Determine the (x, y) coordinate at the center of the cell enclosing the given text.  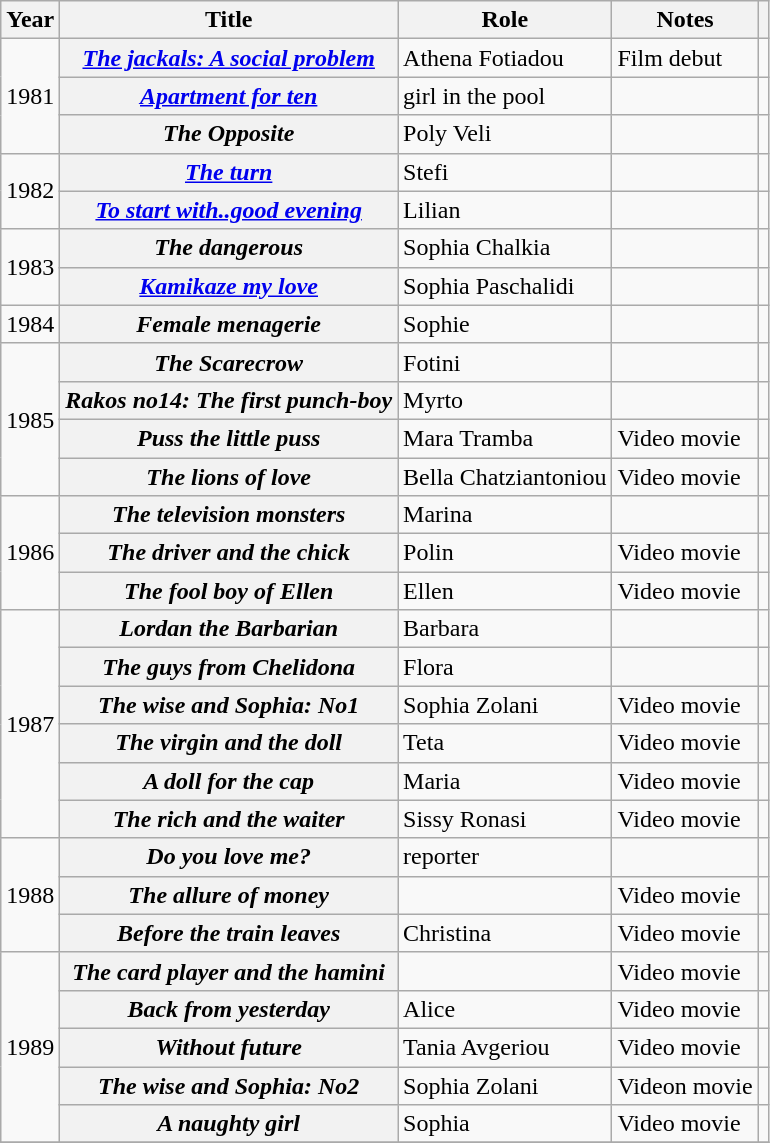
A doll for the cap (229, 781)
Year (30, 20)
Sophia Paschalidi (505, 286)
1989 (30, 1047)
The turn (229, 172)
Apartment for ten (229, 96)
Alice (505, 1009)
The allure of money (229, 895)
The rich and the waiter (229, 819)
1988 (30, 895)
The driver and the chick (229, 553)
To start with..good evening (229, 210)
Flora (505, 667)
The Opposite (229, 134)
Poly Veli (505, 134)
reporter (505, 857)
Polin (505, 553)
Maria (505, 781)
The fool boy of Ellen (229, 591)
girl in the pool (505, 96)
A naughty girl (229, 1124)
1987 (30, 724)
1983 (30, 267)
The Scarecrow (229, 362)
Do you love me? (229, 857)
Without future (229, 1047)
Teta (505, 743)
Sophia Chalkia (505, 248)
Notes (685, 20)
1981 (30, 96)
The lions of love (229, 477)
Tania Avgeriou (505, 1047)
Bella Chatziantoniou (505, 477)
Film debut (685, 58)
The guys from Chelidona (229, 667)
Title (229, 20)
Female menagerie (229, 324)
1986 (30, 553)
The television monsters (229, 515)
Lordan the Barbarian (229, 629)
1982 (30, 191)
Ellen (505, 591)
Stefi (505, 172)
Marina (505, 515)
Mara Tramba (505, 438)
Rakos no14: The first punch-boy (229, 400)
Before the train leaves (229, 933)
Myrto (505, 400)
Videon movie (685, 1085)
Christina (505, 933)
Lilian (505, 210)
Sissy Ronasi (505, 819)
The jackals: A social problem (229, 58)
Back from yesterday (229, 1009)
Barbara (505, 629)
Puss the little puss (229, 438)
Athena Fotiadou (505, 58)
Fotini (505, 362)
The dangerous (229, 248)
The wise and Sophia: No1 (229, 705)
Sophie (505, 324)
The virgin and the doll (229, 743)
1984 (30, 324)
The wise and Sophia: No2 (229, 1085)
Sophia (505, 1124)
The card player and the hamini (229, 971)
Role (505, 20)
Kamikaze my love (229, 286)
1985 (30, 419)
